From the cell containing the given text, extract its center point as (X, Y) coordinate. 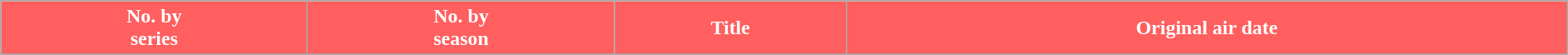
No. byseason (461, 28)
No. byseries (154, 28)
Original air date (1207, 28)
Title (730, 28)
